Pinpoint the cell where the given text exists, returning its [x, y] midpoint coordinate. 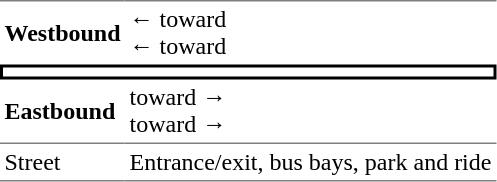
← toward ← toward [310, 32]
toward → toward → [310, 112]
Westbound [62, 32]
Street [62, 163]
Entrance/exit, bus bays, park and ride [310, 163]
Eastbound [62, 112]
